Search for the cell housing the specified text and yield its [X, Y] center coordinate. 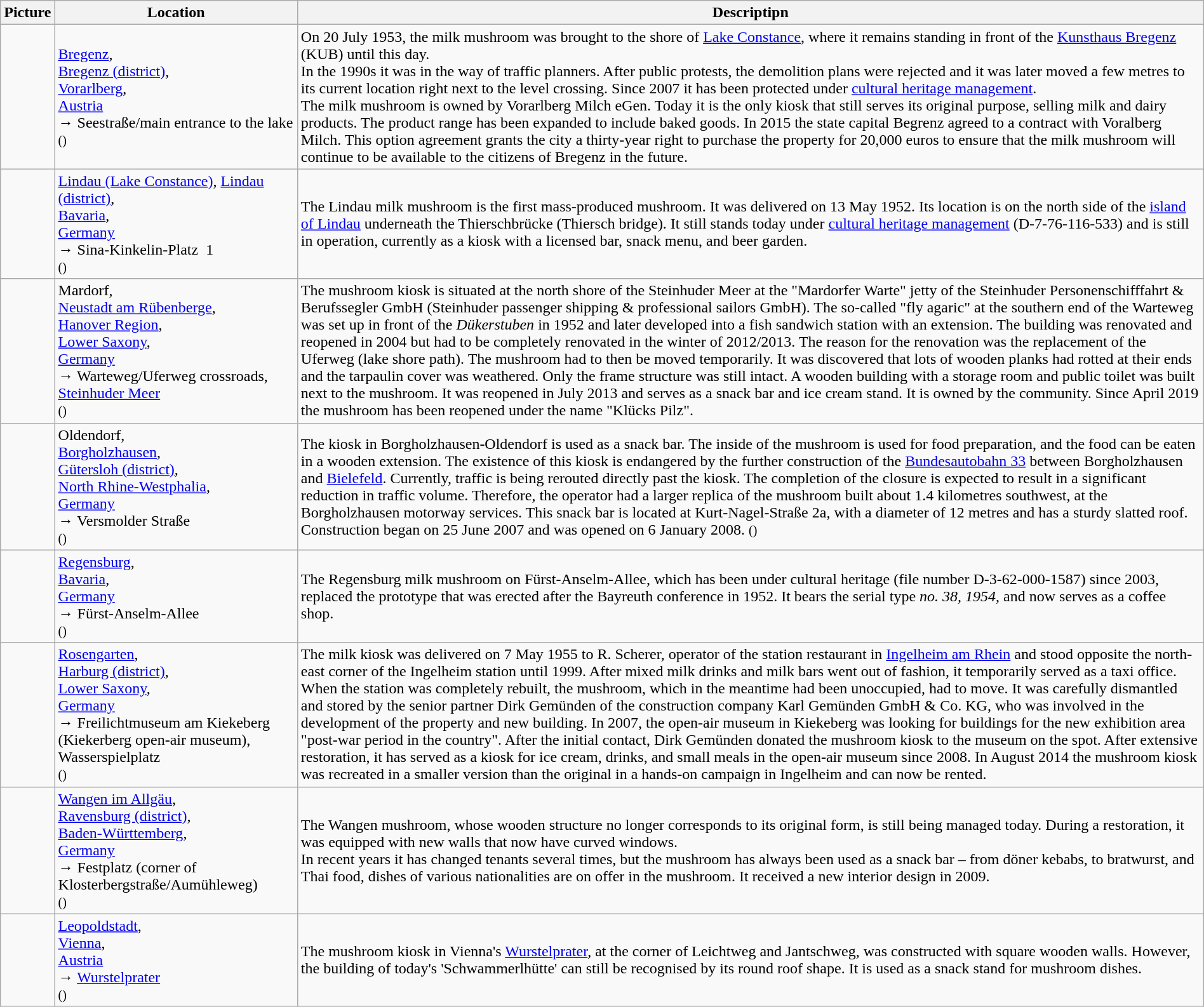
Picture [28, 13]
Descriptipn [751, 13]
Oldendorf,Borgholzhausen,Gütersloh (district),North Rhine-Westphalia,Germany→ Versmolder Straße() [176, 486]
Rosengarten,Harburg (district),Lower Saxony,Germany→ Freilichtmuseum am Kiekeberg (Kiekerberg open-air museum), Wasserspielplatz() [176, 715]
Regensburg,Bavaria,Germany→ Fürst-Anselm-Allee() [176, 596]
Mardorf,Neustadt am Rübenberge,Hanover Region,Lower Saxony,Germany→ Warteweg/Uferweg crossroads, Steinhuder Meer() [176, 350]
Bregenz,Bregenz (district),Vorarlberg,Austria→ Seestraße/main entrance to the lake() [176, 97]
Leopoldstadt,Vienna,Austria→ Wurstelprater() [176, 960]
Wangen im Allgäu,Ravensburg (district),Baden-Württemberg,Germany→ Festplatz (corner of Klosterbergstraße/Aumühleweg)() [176, 850]
Lindau (Lake Constance), Lindau (district),Bavaria,Germany→ Sina-Kinkelin-Platz 1() [176, 223]
Location [176, 13]
